Locate the cell with the specified text and output its (X, Y) center coordinate. 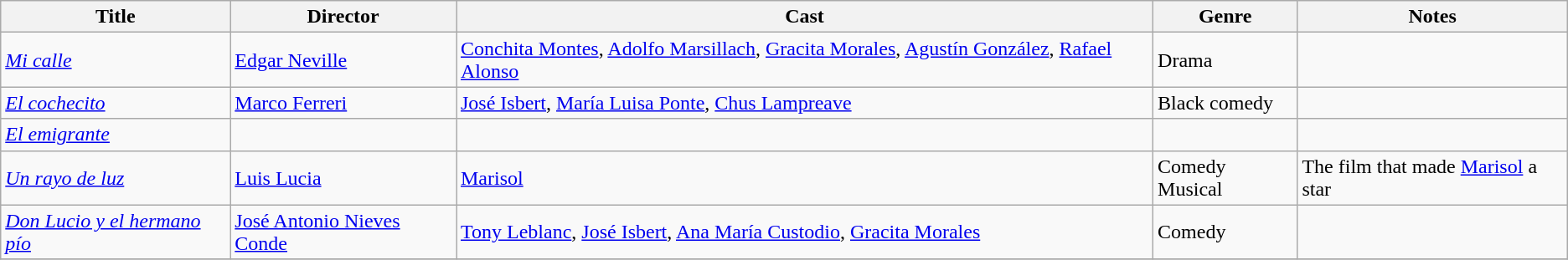
Un rayo de luz (116, 177)
Don Lucio y el hermano pío (116, 232)
Title (116, 17)
Comedy Musical (1225, 177)
El emigrante (116, 135)
José Antonio Nieves Conde (343, 232)
Marisol (804, 177)
Marco Ferreri (343, 103)
Notes (1432, 17)
Edgar Neville (343, 60)
El cochecito (116, 103)
Comedy (1225, 232)
The film that made Marisol a star (1432, 177)
Black comedy (1225, 103)
Cast (804, 17)
Tony Leblanc, José Isbert, Ana María Custodio, Gracita Morales (804, 232)
Luis Lucia (343, 177)
Genre (1225, 17)
José Isbert, María Luisa Ponte, Chus Lampreave (804, 103)
Director (343, 17)
Drama (1225, 60)
Mi calle (116, 60)
Conchita Montes, Adolfo Marsillach, Gracita Morales, Agustín González, Rafael Alonso (804, 60)
